Detect which cell encompasses the target text, then output its [x, y] center coordinate. 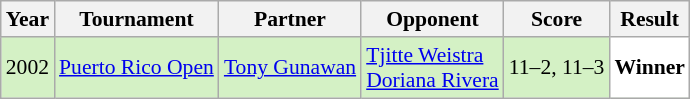
Tournament [136, 19]
2002 [28, 68]
Year [28, 19]
Puerto Rico Open [136, 68]
Score [557, 19]
Winner [650, 68]
11–2, 11–3 [557, 68]
Opponent [432, 19]
Partner [290, 19]
Tony Gunawan [290, 68]
Tjitte Weistra Doriana Rivera [432, 68]
Result [650, 19]
